Capture the cell that displays the provided text and extract its (X, Y) central coordinate. 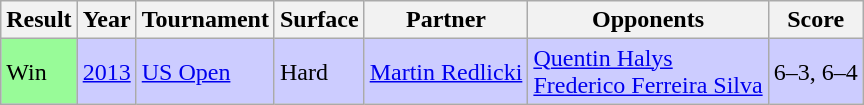
Partner (446, 20)
2013 (106, 72)
6–3, 6–4 (816, 72)
Surface (319, 20)
Opponents (648, 20)
US Open (205, 72)
Win (39, 72)
Quentin Halys Frederico Ferreira Silva (648, 72)
Hard (319, 72)
Martin Redlicki (446, 72)
Tournament (205, 20)
Score (816, 20)
Year (106, 20)
Result (39, 20)
